For the text-containing cell, return its midpoint in (X, Y) coordinate format. 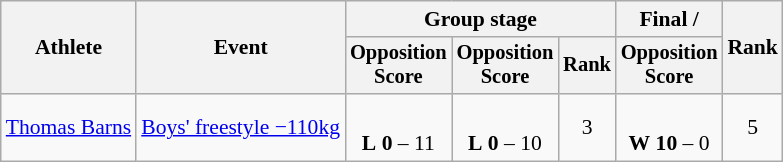
L 0 – 11 (398, 128)
Boys' freestyle −110kg (240, 128)
L 0 – 10 (506, 128)
Final / (670, 19)
W 10 – 0 (670, 128)
Group stage (480, 19)
3 (587, 128)
5 (752, 128)
Thomas Barns (68, 128)
Athlete (68, 48)
Event (240, 48)
